Find where the given text appears and provide that cell's center as (X, Y) coordinate. 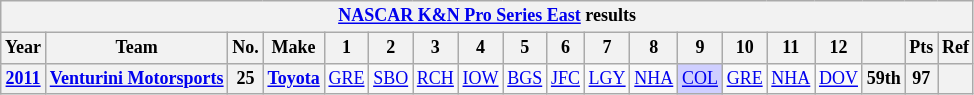
59th (884, 78)
11 (791, 48)
IOW (480, 78)
97 (922, 78)
9 (700, 48)
BGS (525, 78)
Ref (956, 48)
Make (294, 48)
12 (839, 48)
Pts (922, 48)
SBO (391, 78)
JFC (566, 78)
Team (136, 48)
COL (700, 78)
No. (246, 48)
2011 (24, 78)
1 (346, 48)
8 (654, 48)
2 (391, 48)
Year (24, 48)
Toyota (294, 78)
RCH (435, 78)
25 (246, 78)
5 (525, 48)
10 (744, 48)
4 (480, 48)
7 (607, 48)
DOV (839, 78)
LGY (607, 78)
NASCAR K&N Pro Series East results (488, 16)
Venturini Motorsports (136, 78)
6 (566, 48)
3 (435, 48)
